From the cell containing the given text, extract its center point as (x, y) coordinate. 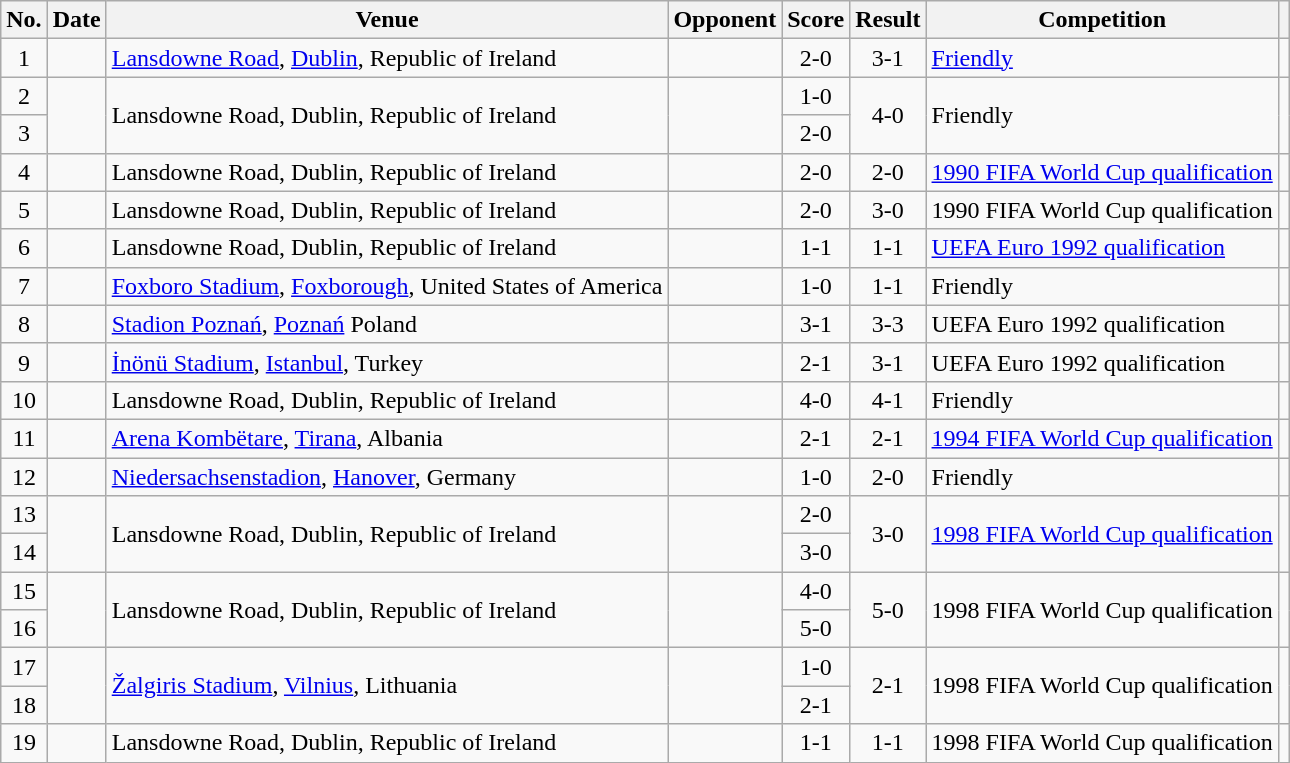
15 (24, 591)
12 (24, 477)
16 (24, 629)
6 (24, 248)
No. (24, 20)
Score (816, 20)
Competition (1102, 20)
18 (24, 705)
4 (24, 172)
Venue (387, 20)
İnönü Stadium, Istanbul, Turkey (387, 362)
13 (24, 515)
3-3 (888, 324)
14 (24, 553)
Result (888, 20)
Opponent (725, 20)
Foxboro Stadium, Foxborough, United States of America (387, 286)
19 (24, 743)
4-1 (888, 400)
1 (24, 58)
5 (24, 210)
Date (76, 20)
Niedersachsenstadion, Hanover, Germany (387, 477)
3 (24, 134)
Stadion Poznań, Poznań Poland (387, 324)
17 (24, 667)
11 (24, 438)
7 (24, 286)
2 (24, 96)
9 (24, 362)
10 (24, 400)
8 (24, 324)
Žalgiris Stadium, Vilnius, Lithuania (387, 686)
Arena Kombëtare, Tirana, Albania (387, 438)
1994 FIFA World Cup qualification (1102, 438)
